Extract the [x, y] coordinate from the center of the cell holding the provided text.  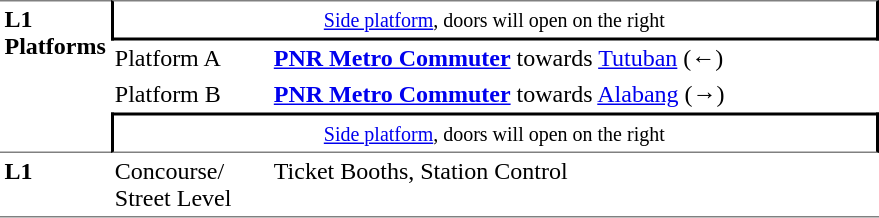
Concourse/Street Level [190, 185]
L1Platforms [55, 76]
PNR Metro Commuter towards Tutuban (←) [574, 58]
Platform B [190, 94]
Ticket Booths, Station Control [574, 185]
L1 [55, 185]
PNR Metro Commuter towards Alabang (→) [574, 94]
Platform A [190, 58]
